Extract the (X, Y) coordinate from the center of the cell holding the provided text.  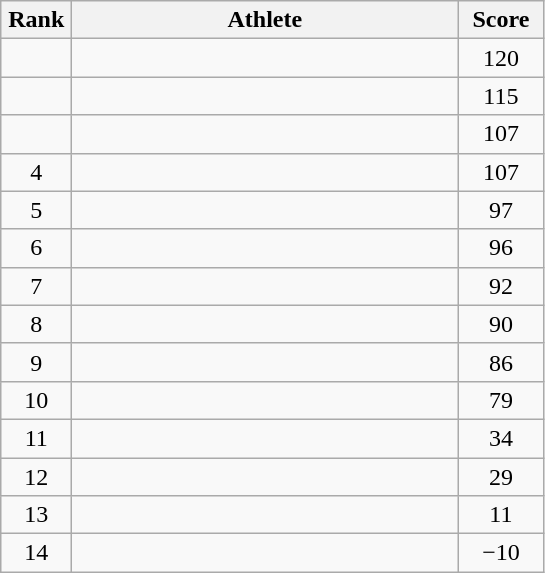
8 (36, 324)
92 (501, 286)
120 (501, 58)
96 (501, 248)
86 (501, 362)
10 (36, 400)
−10 (501, 553)
Athlete (265, 20)
97 (501, 210)
6 (36, 248)
5 (36, 210)
14 (36, 553)
12 (36, 477)
90 (501, 324)
Rank (36, 20)
4 (36, 172)
29 (501, 477)
7 (36, 286)
Score (501, 20)
34 (501, 438)
13 (36, 515)
9 (36, 362)
79 (501, 400)
115 (501, 96)
